For the text-containing cell, return its midpoint in [X, Y] coordinate format. 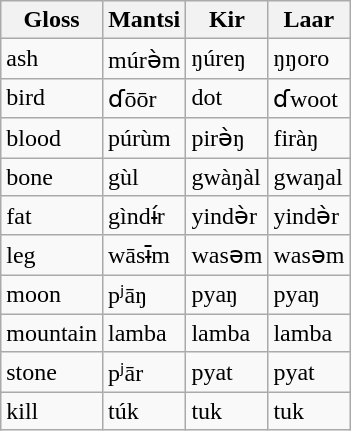
moon [52, 295]
dot [227, 98]
pirə̀ŋ [227, 138]
fat [52, 216]
Laar [309, 20]
mountain [52, 333]
gùl [144, 177]
ŋúreŋ [227, 59]
gìndɨ́r [144, 216]
bird [52, 98]
Kir [227, 20]
Mantsi [144, 20]
firàŋ [309, 138]
gwaŋal [309, 177]
wāsɨ̄m [144, 255]
blood [52, 138]
túk [144, 411]
púrùm [144, 138]
ɗwoot [309, 98]
ɗōōr [144, 98]
stone [52, 372]
ash [52, 59]
kill [52, 411]
múrə̀m [144, 59]
ŋŋoro [309, 59]
pʲār [144, 372]
pʲāŋ [144, 295]
gwàŋàl [227, 177]
leg [52, 255]
bone [52, 177]
Gloss [52, 20]
